Find where the given text appears and provide that cell's center as [x, y] coordinate. 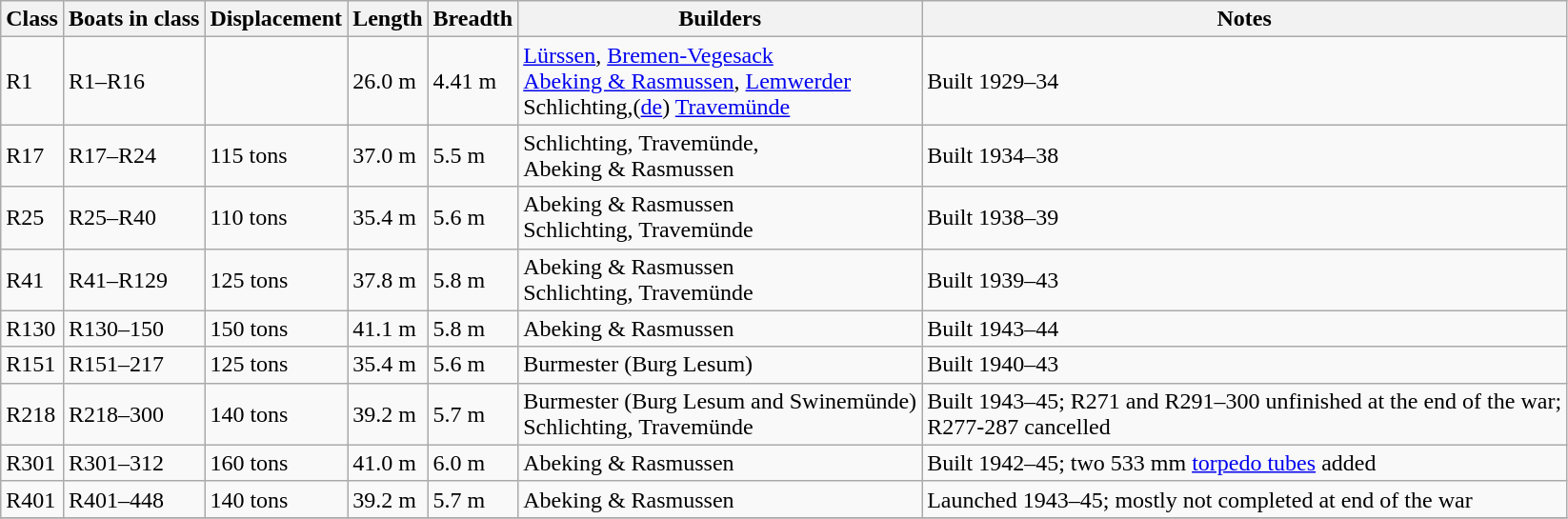
R1 [32, 81]
Built 1939–43 [1244, 280]
115 tons [276, 156]
26.0 m [388, 81]
Length [388, 19]
Burmester (Burg Lesum and Swinemünde)Schlichting, Travemünde [720, 413]
Schlichting, Travemünde,Abeking & Rasmussen [720, 156]
6.0 m [472, 463]
R301 [32, 463]
R1–R16 [133, 81]
Boats in class [133, 19]
160 tons [276, 463]
R130 [32, 329]
Built 1929–34 [1244, 81]
37.0 m [388, 156]
Builders [720, 19]
R41–R129 [133, 280]
R218–300 [133, 413]
150 tons [276, 329]
Built 1934–38 [1244, 156]
Built 1940–43 [1244, 365]
41.1 m [388, 329]
Built 1943–45; R271 and R291–300 unfinished at the end of the war;R277-287 cancelled [1244, 413]
R301–312 [133, 463]
R17–R24 [133, 156]
Lürssen, Bremen-VegesackAbeking & Rasmussen, LemwerderSchlichting,(de) Travemünde [720, 81]
R130–150 [133, 329]
Launched 1943–45; mostly not completed at end of the war [1244, 499]
41.0 m [388, 463]
R41 [32, 280]
R25–R40 [133, 217]
R218 [32, 413]
R151 [32, 365]
110 tons [276, 217]
R17 [32, 156]
4.41 m [472, 81]
R401–448 [133, 499]
Built 1943–44 [1244, 329]
Built 1942–45; two 533 mm torpedo tubes added [1244, 463]
Breadth [472, 19]
Class [32, 19]
Notes [1244, 19]
R25 [32, 217]
R401 [32, 499]
R151–217 [133, 365]
Built 1938–39 [1244, 217]
37.8 m [388, 280]
5.5 m [472, 156]
Displacement [276, 19]
Burmester (Burg Lesum) [720, 365]
